Determine the (X, Y) coordinate at the center of the cell enclosing the given text.  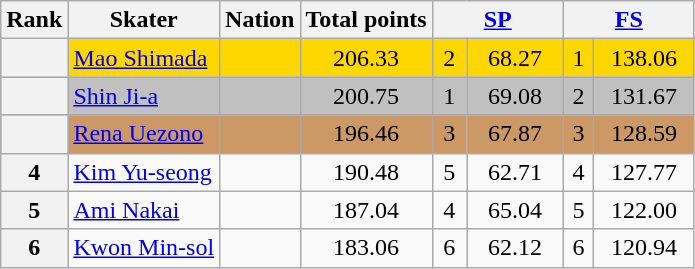
131.67 (644, 96)
62.71 (516, 172)
Kwon Min-sol (144, 248)
122.00 (644, 210)
Total points (366, 20)
Skater (144, 20)
Nation (260, 20)
Kim Yu-seong (144, 172)
Rena Uezono (144, 134)
67.87 (516, 134)
138.06 (644, 58)
Rank (34, 20)
65.04 (516, 210)
68.27 (516, 58)
120.94 (644, 248)
127.77 (644, 172)
190.48 (366, 172)
Mao Shimada (144, 58)
206.33 (366, 58)
Ami Nakai (144, 210)
200.75 (366, 96)
Shin Ji-a (144, 96)
62.12 (516, 248)
128.59 (644, 134)
187.04 (366, 210)
183.06 (366, 248)
69.08 (516, 96)
FS (628, 20)
SP (498, 20)
196.46 (366, 134)
